Pinpoint the cell where the given text exists, returning its (x, y) midpoint coordinate. 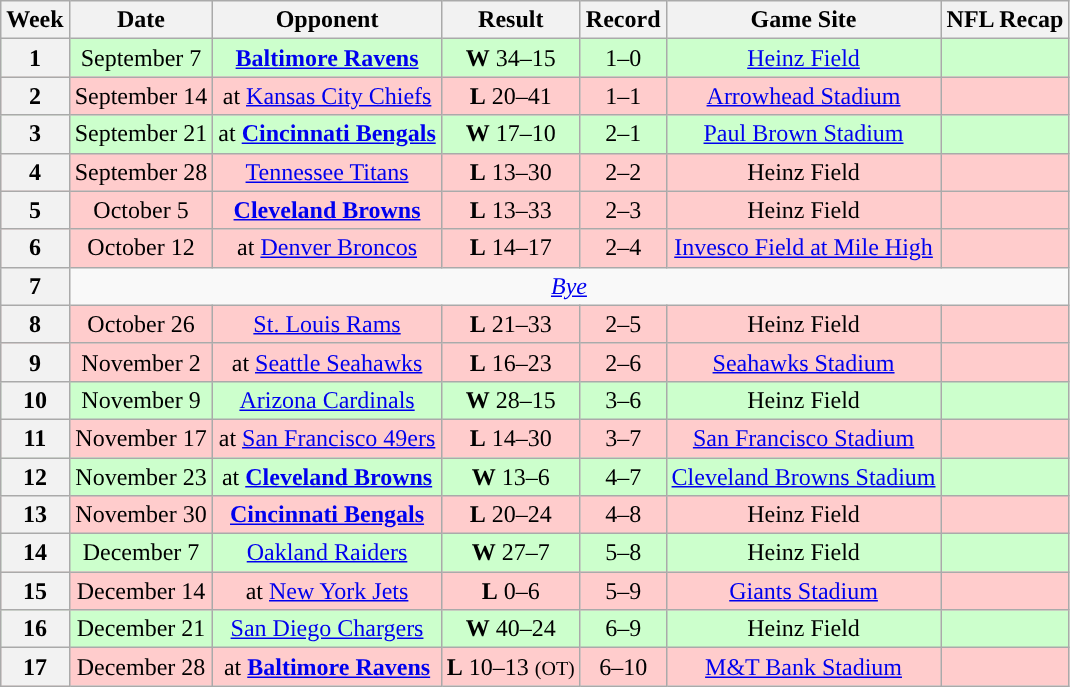
W 13–6 (510, 477)
2–3 (623, 210)
at Cleveland Browns (327, 477)
at San Francisco 49ers (327, 438)
W 34–15 (510, 58)
at New York Jets (327, 591)
Invesco Field at Mile High (804, 248)
December 7 (141, 553)
Arizona Cardinals (327, 400)
5 (35, 210)
1–1 (623, 96)
L 0–6 (510, 591)
November 9 (141, 400)
September 14 (141, 96)
Baltimore Ravens (327, 58)
5–9 (623, 591)
15 (35, 591)
at Baltimore Ravens (327, 667)
November 17 (141, 438)
December 28 (141, 667)
2–2 (623, 172)
L 21–33 (510, 324)
Cleveland Browns (327, 210)
Record (623, 20)
6 (35, 248)
St. Louis Rams (327, 324)
4–8 (623, 515)
at Seattle Seahawks (327, 362)
L 20–24 (510, 515)
2–6 (623, 362)
8 (35, 324)
October 26 (141, 324)
December 14 (141, 591)
10 (35, 400)
at Cincinnati Bengals (327, 134)
4 (35, 172)
12 (35, 477)
W 40–24 (510, 629)
L 20–41 (510, 96)
5–8 (623, 553)
October 12 (141, 248)
2 (35, 96)
November 2 (141, 362)
at Kansas City Chiefs (327, 96)
Giants Stadium (804, 591)
W 17–10 (510, 134)
7 (35, 286)
L 13–30 (510, 172)
L 16–23 (510, 362)
Opponent (327, 20)
3 (35, 134)
9 (35, 362)
September 28 (141, 172)
W 27–7 (510, 553)
2–5 (623, 324)
September 21 (141, 134)
L 14–30 (510, 438)
2–1 (623, 134)
Week (35, 20)
3–7 (623, 438)
Oakland Raiders (327, 553)
1 (35, 58)
14 (35, 553)
2–4 (623, 248)
Date (141, 20)
Bye (569, 286)
17 (35, 667)
December 21 (141, 629)
Arrowhead Stadium (804, 96)
October 5 (141, 210)
Cincinnati Bengals (327, 515)
San Francisco Stadium (804, 438)
San Diego Chargers (327, 629)
November 23 (141, 477)
Game Site (804, 20)
Cleveland Browns Stadium (804, 477)
L 10–13 (OT) (510, 667)
M&T Bank Stadium (804, 667)
6–9 (623, 629)
W 28–15 (510, 400)
L 13–33 (510, 210)
September 7 (141, 58)
Tennessee Titans (327, 172)
11 (35, 438)
Seahawks Stadium (804, 362)
6–10 (623, 667)
13 (35, 515)
1–0 (623, 58)
4–7 (623, 477)
16 (35, 629)
November 30 (141, 515)
Paul Brown Stadium (804, 134)
3–6 (623, 400)
at Denver Broncos (327, 248)
L 14–17 (510, 248)
NFL Recap (1005, 20)
Result (510, 20)
